For the text-containing cell, return its midpoint in (X, Y) coordinate format. 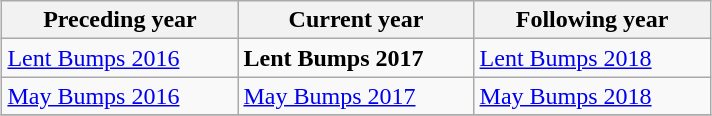
Following year (592, 20)
May Bumps 2018 (592, 96)
May Bumps 2016 (120, 96)
Lent Bumps 2017 (356, 58)
Preceding year (120, 20)
May Bumps 2017 (356, 96)
Lent Bumps 2018 (592, 58)
Lent Bumps 2016 (120, 58)
Current year (356, 20)
